Scan for the cell matching the given text and deliver its (X, Y) coordinate at center. 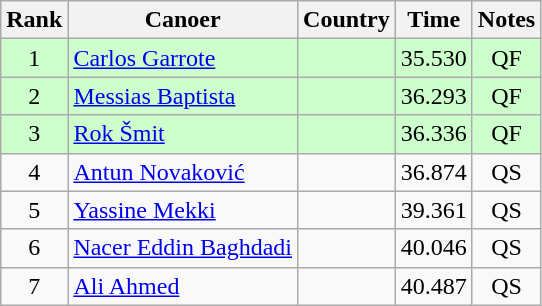
Carlos Garrote (183, 58)
Antun Novaković (183, 172)
Country (347, 20)
6 (34, 248)
39.361 (434, 210)
36.293 (434, 96)
40.046 (434, 248)
Ali Ahmed (183, 286)
36.874 (434, 172)
Nacer Eddin Baghdadi (183, 248)
Time (434, 20)
Messias Baptista (183, 96)
Yassine Mekki (183, 210)
Rank (34, 20)
Rok Šmit (183, 134)
Notes (506, 20)
7 (34, 286)
Canoer (183, 20)
1 (34, 58)
40.487 (434, 286)
35.530 (434, 58)
36.336 (434, 134)
2 (34, 96)
4 (34, 172)
5 (34, 210)
3 (34, 134)
